Return (x, y) of the center of cell containing provided text 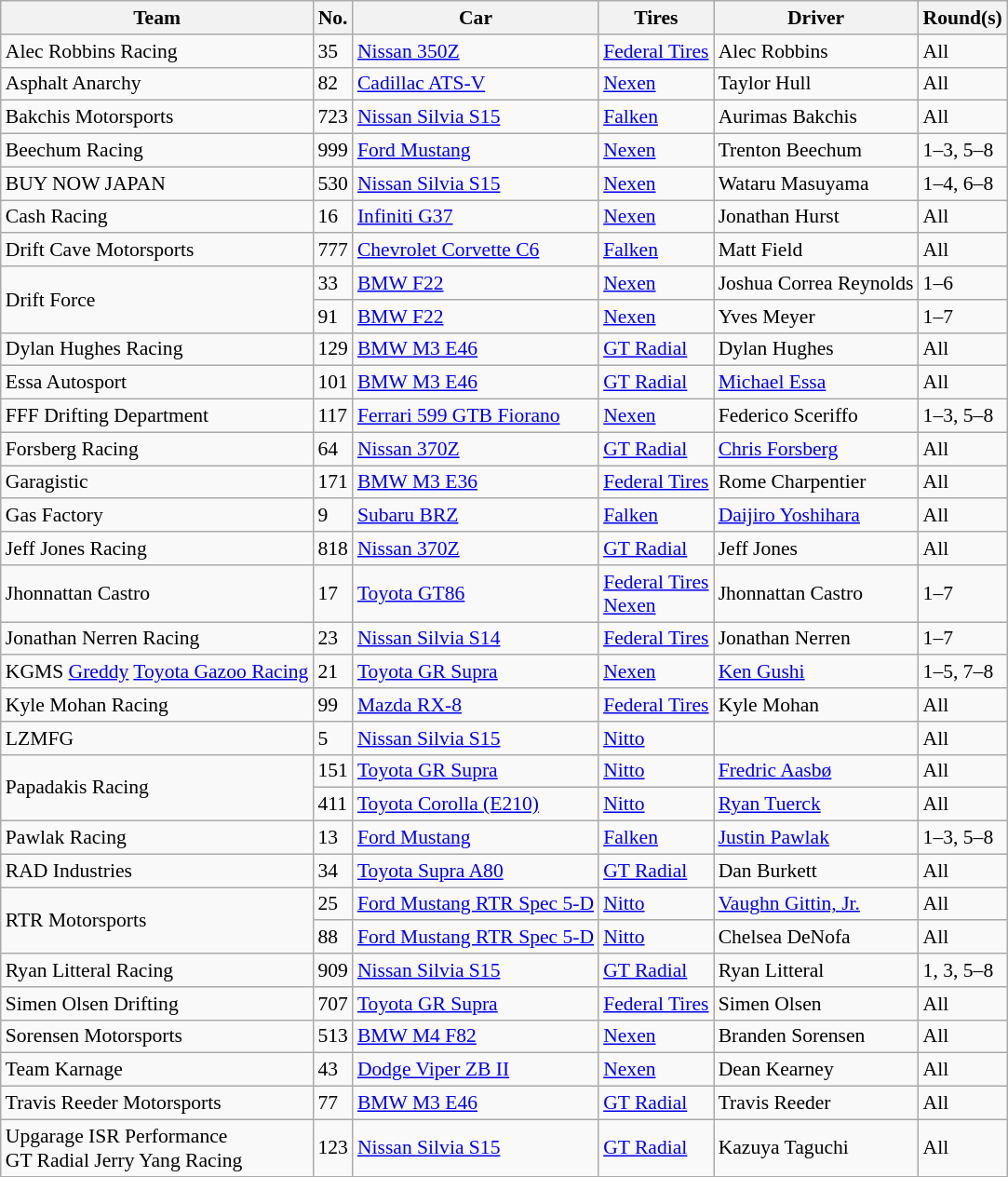
707 (333, 1004)
Aurimas Bakchis (816, 117)
Branden Sorensen (816, 1036)
Dodge Viper ZB II (476, 1070)
513 (333, 1036)
33 (333, 283)
34 (333, 871)
Jonathan Hurst (816, 217)
Garagistic (157, 482)
Driver (816, 18)
411 (333, 805)
Yves Meyer (816, 317)
Car (476, 18)
Team Karnage (157, 1070)
530 (333, 183)
171 (333, 482)
17 (333, 594)
Ryan Litteral Racing (157, 970)
13 (333, 838)
Jeff Jones (816, 548)
25 (333, 904)
Chevrolet Corvette C6 (476, 250)
Pawlak Racing (157, 838)
Kazuya Taguchi (816, 1147)
99 (333, 705)
Nissan Silvia S14 (476, 639)
21 (333, 672)
Drift Force (157, 300)
FFF Drifting Department (157, 416)
BMW M3 E36 (476, 482)
Cash Racing (157, 217)
Asphalt Anarchy (157, 84)
151 (333, 771)
64 (333, 449)
Upgarage ISR PerformanceGT Radial Jerry Yang Racing (157, 1147)
818 (333, 548)
23 (333, 639)
BUY NOW JAPAN (157, 183)
Toyota Corolla (E210) (476, 805)
88 (333, 938)
Michael Essa (816, 383)
5 (333, 738)
101 (333, 383)
Chris Forsberg (816, 449)
9 (333, 516)
16 (333, 217)
Toyota GT86 (476, 594)
Wataru Masuyama (816, 183)
No. (333, 18)
Sorensen Motorsports (157, 1036)
Drift Cave Motorsports (157, 250)
Bakchis Motorsports (157, 117)
Joshua Correa Reynolds (816, 283)
BMW M4 F82 (476, 1036)
RAD Industries (157, 871)
117 (333, 416)
LZMFG (157, 738)
Ryan Litteral (816, 970)
Subaru BRZ (476, 516)
Ken Gushi (816, 672)
Taylor Hull (816, 84)
RTR Motorsports (157, 920)
1–5, 7–8 (962, 672)
Simen Olsen Drifting (157, 1004)
Jonathan Nerren (816, 639)
Trenton Beechum (816, 151)
43 (333, 1070)
Ferrari 599 GTB Fiorano (476, 416)
Simen Olsen (816, 1004)
Fredric Aasbø (816, 771)
Dean Kearney (816, 1070)
35 (333, 51)
KGMS Greddy Toyota Gazoo Racing (157, 672)
Papadakis Racing (157, 788)
Forsberg Racing (157, 449)
Jonathan Nerren Racing (157, 639)
1–4, 6–8 (962, 183)
Federico Sceriffo (816, 416)
Matt Field (816, 250)
Alec Robbins Racing (157, 51)
Mazda RX-8 (476, 705)
Nissan 350Z (476, 51)
Rome Charpentier (816, 482)
Toyota Supra A80 (476, 871)
Chelsea DeNofa (816, 938)
Team (157, 18)
Jeff Jones Racing (157, 548)
Vaughn Gittin, Jr. (816, 904)
123 (333, 1147)
129 (333, 349)
Round(s) (962, 18)
1, 3, 5–8 (962, 970)
909 (333, 970)
Travis Reeder (816, 1103)
Dylan Hughes Racing (157, 349)
Tires (655, 18)
Federal TiresNexen (655, 594)
Ryan Tuerck (816, 805)
Kyle Mohan Racing (157, 705)
Gas Factory (157, 516)
Infiniti G37 (476, 217)
Travis Reeder Motorsports (157, 1103)
Justin Pawlak (816, 838)
Dan Burkett (816, 871)
Alec Robbins (816, 51)
77 (333, 1103)
Cadillac ATS-V (476, 84)
1–6 (962, 283)
Beechum Racing (157, 151)
82 (333, 84)
Daijiro Yoshihara (816, 516)
91 (333, 317)
777 (333, 250)
999 (333, 151)
Dylan Hughes (816, 349)
Kyle Mohan (816, 705)
Essa Autosport (157, 383)
723 (333, 117)
